Extract the (x, y) coordinate from the center of the cell holding the provided text.  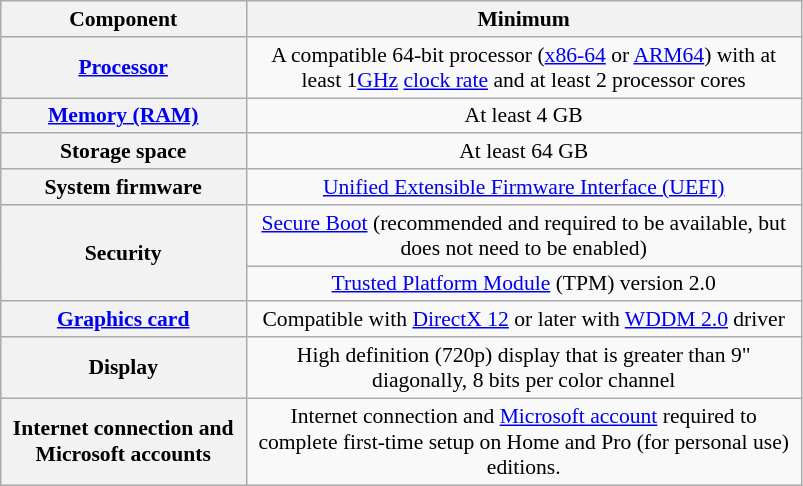
Processor (123, 68)
Internet connection and Microsoft account required to complete first-time setup on Home and Pro (for personal use) editions. (524, 442)
High definition (720p) display that is greater than 9" diagonally, 8 bits per color channel (524, 368)
Storage space (123, 152)
Minimum (524, 19)
A compatible 64-bit processor (x86-64 or ARM64) with at least 1GHz clock rate and at least 2 processor cores (524, 68)
Unified Extensible Firmware Interface (UEFI) (524, 187)
Component (123, 19)
At least 4 GB (524, 116)
Display (123, 368)
Security (123, 254)
At least 64 GB (524, 152)
Secure Boot (recommended and required to be available, but does not need to be enabled) (524, 236)
Trusted Platform Module (TPM) version 2.0 (524, 284)
Compatible with DirectX 12 or later with WDDM 2.0 driver (524, 320)
Memory (RAM) (123, 116)
System firmware (123, 187)
Internet connection and Microsoft accounts (123, 442)
Graphics card (123, 320)
